Provide the (X, Y) coordinate of the cell's center where the given text is located.  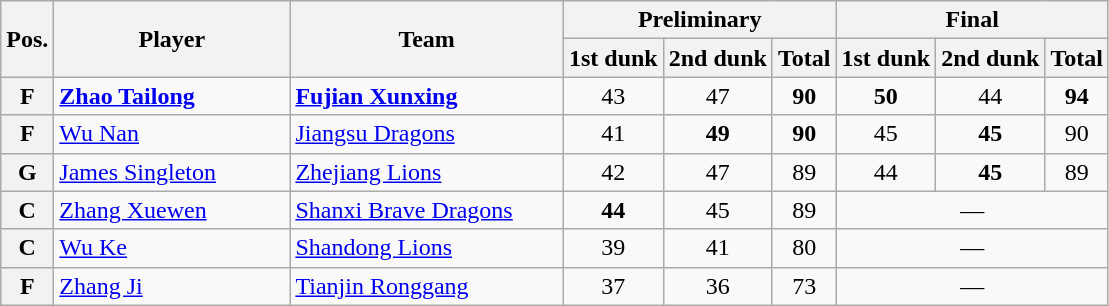
50 (886, 96)
Team (427, 39)
37 (613, 286)
Wu Ke (172, 248)
Fujian Xunxing (427, 96)
49 (718, 134)
Zhang Xuewen (172, 210)
James Singleton (172, 172)
94 (1077, 96)
43 (613, 96)
Jiangsu Dragons (427, 134)
36 (718, 286)
Player (172, 39)
80 (804, 248)
Zhang Ji (172, 286)
Preliminary (699, 20)
Final (972, 20)
39 (613, 248)
Tianjin Ronggang (427, 286)
Zhao Tailong (172, 96)
42 (613, 172)
73 (804, 286)
Pos. (28, 39)
G (28, 172)
Zhejiang Lions (427, 172)
Wu Nan (172, 134)
Shanxi Brave Dragons (427, 210)
Shandong Lions (427, 248)
